Search for the cell housing the specified text and yield its (x, y) center coordinate. 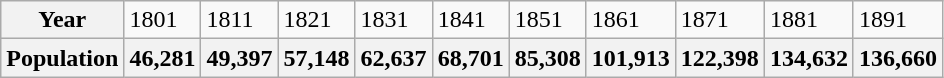
46,281 (162, 58)
1801 (162, 20)
57,148 (316, 58)
1871 (720, 20)
1861 (630, 20)
Year (62, 20)
136,660 (898, 58)
62,637 (394, 58)
101,913 (630, 58)
Population (62, 58)
1811 (240, 20)
134,632 (808, 58)
1841 (470, 20)
1831 (394, 20)
85,308 (548, 58)
1881 (808, 20)
1891 (898, 20)
49,397 (240, 58)
1851 (548, 20)
68,701 (470, 58)
122,398 (720, 58)
1821 (316, 20)
